From the cell containing the given text, extract its center point as [X, Y] coordinate. 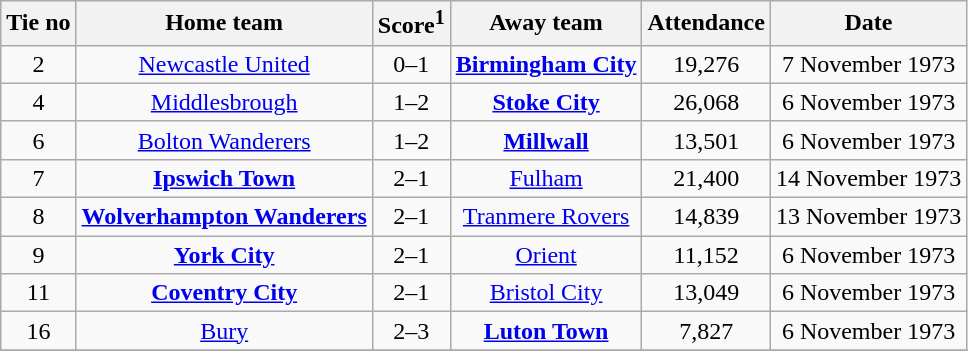
Attendance [706, 24]
14 November 1973 [868, 178]
Fulham [546, 178]
Tranmere Rovers [546, 217]
7,827 [706, 331]
7 [38, 178]
Ipswich Town [224, 178]
8 [38, 217]
11,152 [706, 255]
0–1 [411, 64]
Orient [546, 255]
Tie no [38, 24]
13 November 1973 [868, 217]
Home team [224, 24]
Millwall [546, 140]
13,049 [706, 293]
York City [224, 255]
Wolverhampton Wanderers [224, 217]
Bolton Wanderers [224, 140]
2 [38, 64]
Birmingham City [546, 64]
Bury [224, 331]
9 [38, 255]
Away team [546, 24]
Middlesbrough [224, 102]
16 [38, 331]
4 [38, 102]
Stoke City [546, 102]
Luton Town [546, 331]
Newcastle United [224, 64]
Score1 [411, 24]
Coventry City [224, 293]
2–3 [411, 331]
14,839 [706, 217]
11 [38, 293]
19,276 [706, 64]
Bristol City [546, 293]
6 [38, 140]
26,068 [706, 102]
Date [868, 24]
7 November 1973 [868, 64]
13,501 [706, 140]
21,400 [706, 178]
